Provide the [X, Y] coordinate of the cell's center where the given text is located.  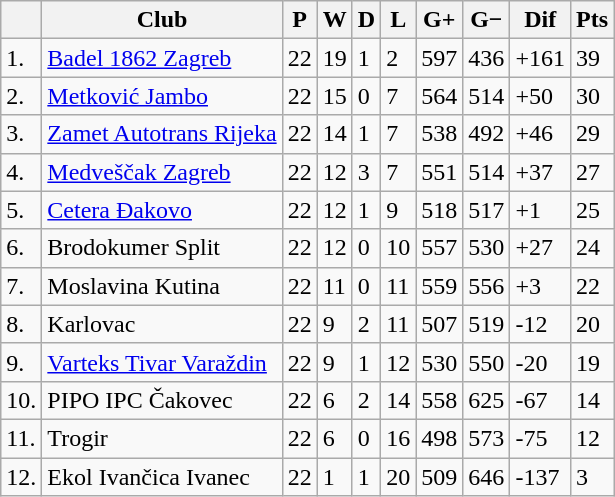
8. [22, 324]
564 [440, 96]
7. [22, 286]
25 [592, 210]
-67 [540, 400]
Medveščak Zagreb [162, 172]
507 [440, 324]
519 [486, 324]
P [300, 20]
Karlovac [162, 324]
646 [486, 477]
492 [486, 134]
6. [22, 248]
558 [440, 400]
517 [486, 210]
12. [22, 477]
3. [22, 134]
625 [486, 400]
436 [486, 58]
W [334, 20]
498 [440, 438]
-75 [540, 438]
15 [334, 96]
39 [592, 58]
Metković Jambo [162, 96]
+46 [540, 134]
Pts [592, 20]
4. [22, 172]
Zamet Autotrans Rijeka [162, 134]
PIPO IPC Čakovec [162, 400]
10. [22, 400]
+1 [540, 210]
557 [440, 248]
573 [486, 438]
Brodokumer Split [162, 248]
9. [22, 362]
10 [398, 248]
-137 [540, 477]
Cetera Đakovo [162, 210]
Dif [540, 20]
-12 [540, 324]
24 [592, 248]
2. [22, 96]
-20 [540, 362]
551 [440, 172]
G− [486, 20]
509 [440, 477]
Badel 1862 Zagreb [162, 58]
1. [22, 58]
D [366, 20]
538 [440, 134]
Ekol Ivančica Ivanec [162, 477]
+3 [540, 286]
27 [592, 172]
+37 [540, 172]
Varteks Tivar Varaždin [162, 362]
550 [486, 362]
Club [162, 20]
29 [592, 134]
30 [592, 96]
5. [22, 210]
518 [440, 210]
Moslavina Kutina [162, 286]
16 [398, 438]
+161 [540, 58]
L [398, 20]
Trogir [162, 438]
559 [440, 286]
11. [22, 438]
597 [440, 58]
556 [486, 286]
+50 [540, 96]
+27 [540, 248]
G+ [440, 20]
